Output the [x, y] coordinate of the center of the cell containing the given text.  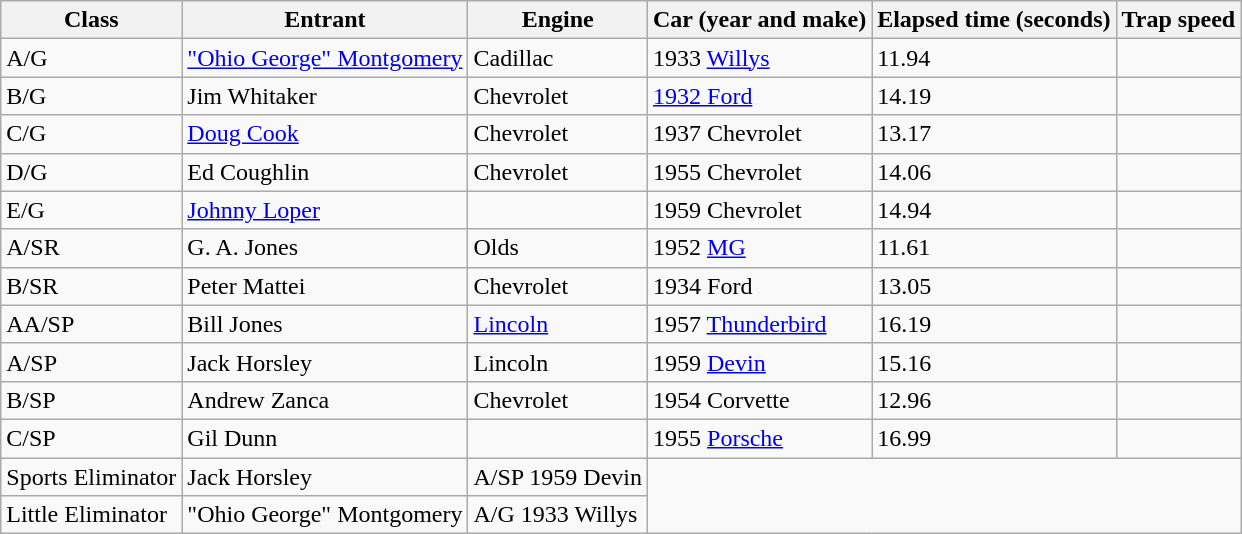
11.94 [994, 58]
C/G [92, 134]
Bill Jones [325, 324]
15.16 [994, 362]
C/SP [92, 438]
1955 Porsche [760, 438]
1957 Thunderbird [760, 324]
Little Eliminator [92, 515]
1959 Devin [760, 362]
1937 Chevrolet [760, 134]
Cadillac [558, 58]
13.17 [994, 134]
1952 MG [760, 248]
A/SP 1959 Devin [558, 477]
Gil Dunn [325, 438]
Peter Mattei [325, 286]
G. A. Jones [325, 248]
Doug Cook [325, 134]
1955 Chevrolet [760, 172]
Johnny Loper [325, 210]
B/SP [92, 400]
1932 Ford [760, 96]
Entrant [325, 20]
16.99 [994, 438]
Ed Coughlin [325, 172]
Sports Eliminator [92, 477]
Car (year and make) [760, 20]
AA/SP [92, 324]
11.61 [994, 248]
14.06 [994, 172]
1954 Corvette [760, 400]
Jim Whitaker [325, 96]
1959 Chevrolet [760, 210]
1933 Willys [760, 58]
14.94 [994, 210]
A/G [92, 58]
A/SP [92, 362]
Trap speed [1178, 20]
Elapsed time (seconds) [994, 20]
Andrew Zanca [325, 400]
1934 Ford [760, 286]
16.19 [994, 324]
Class [92, 20]
12.96 [994, 400]
Olds [558, 248]
B/SR [92, 286]
E/G [92, 210]
D/G [92, 172]
A/G 1933 Willys [558, 515]
Engine [558, 20]
B/G [92, 96]
14.19 [994, 96]
A/SR [92, 248]
13.05 [994, 286]
